Return the [X, Y] coordinate for the center point of the cell that contains the specified text.  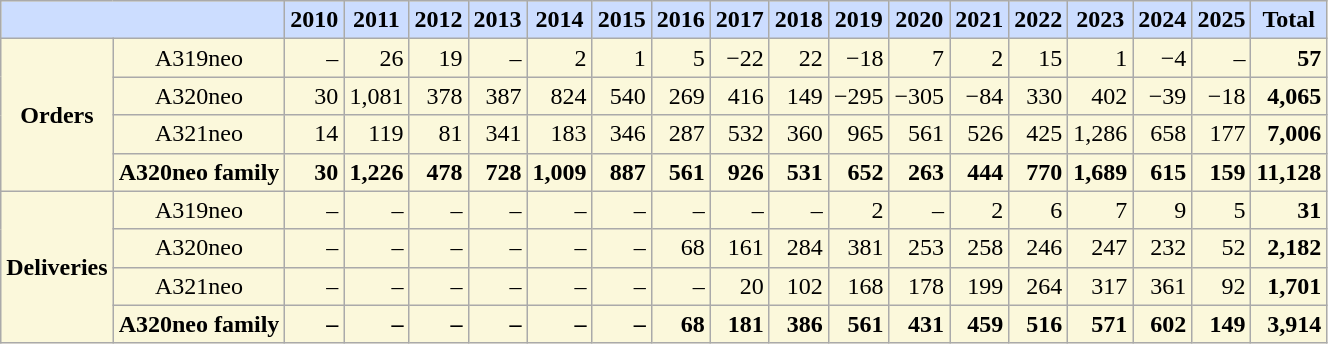
264 [1038, 286]
92 [1222, 286]
571 [1100, 324]
199 [980, 286]
602 [1162, 324]
360 [798, 134]
−39 [1162, 96]
287 [680, 134]
−22 [740, 58]
177 [1222, 134]
1,701 [1289, 286]
19 [438, 58]
−84 [980, 96]
119 [376, 134]
3,914 [1289, 324]
31 [1289, 210]
−305 [920, 96]
2015 [622, 20]
652 [858, 172]
247 [1100, 248]
887 [622, 172]
161 [740, 248]
57 [1289, 58]
−295 [858, 96]
824 [560, 96]
81 [438, 134]
284 [798, 248]
232 [1162, 248]
431 [920, 324]
459 [980, 324]
253 [920, 248]
532 [740, 134]
14 [314, 134]
−4 [1162, 58]
9 [1162, 210]
20 [740, 286]
2020 [920, 20]
381 [858, 248]
658 [1162, 134]
1,081 [376, 96]
168 [858, 286]
2019 [858, 20]
Deliveries [57, 267]
2018 [798, 20]
2014 [560, 20]
263 [920, 172]
378 [438, 96]
15 [1038, 58]
2010 [314, 20]
159 [1222, 172]
402 [1100, 96]
387 [498, 96]
478 [438, 172]
2011 [376, 20]
258 [980, 248]
1,689 [1100, 172]
516 [1038, 324]
246 [1038, 248]
52 [1222, 248]
416 [740, 96]
346 [622, 134]
770 [1038, 172]
2,182 [1289, 248]
444 [980, 172]
4,065 [1289, 96]
2024 [1162, 20]
526 [980, 134]
330 [1038, 96]
7,006 [1289, 134]
26 [376, 58]
178 [920, 286]
425 [1038, 134]
Total [1289, 20]
361 [1162, 286]
926 [740, 172]
615 [1162, 172]
11,128 [1289, 172]
341 [498, 134]
6 [1038, 210]
531 [798, 172]
2021 [980, 20]
540 [622, 96]
102 [798, 286]
2013 [498, 20]
1,286 [1100, 134]
Orders [57, 115]
2025 [1222, 20]
317 [1100, 286]
2016 [680, 20]
183 [560, 134]
2017 [740, 20]
1,009 [560, 172]
2023 [1100, 20]
728 [498, 172]
181 [740, 324]
386 [798, 324]
2022 [1038, 20]
22 [798, 58]
1,226 [376, 172]
269 [680, 96]
2012 [438, 20]
965 [858, 134]
